Extract the [X, Y] coordinate from the center of the cell holding the provided text.  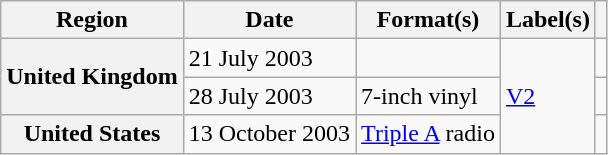
13 October 2003 [269, 134]
United Kingdom [92, 77]
Region [92, 20]
28 July 2003 [269, 96]
7-inch vinyl [428, 96]
Format(s) [428, 20]
Date [269, 20]
21 July 2003 [269, 58]
Label(s) [548, 20]
V2 [548, 96]
Triple A radio [428, 134]
United States [92, 134]
